Identify which cell holds the provided text, then report its (X, Y) central coordinate. 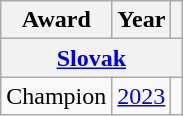
Year (142, 20)
Slovak (92, 58)
2023 (142, 96)
Award (56, 20)
Champion (56, 96)
